Return [X, Y] of the center of cell containing provided text 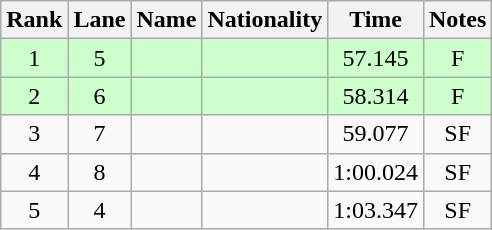
Notes [457, 20]
Rank [34, 20]
Time [376, 20]
1:03.347 [376, 210]
2 [34, 96]
7 [100, 134]
1:00.024 [376, 172]
1 [34, 58]
Nationality [265, 20]
57.145 [376, 58]
Lane [100, 20]
6 [100, 96]
3 [34, 134]
59.077 [376, 134]
Name [166, 20]
8 [100, 172]
58.314 [376, 96]
